Provide the (x, y) coordinate of the cell's center where the given text is located.  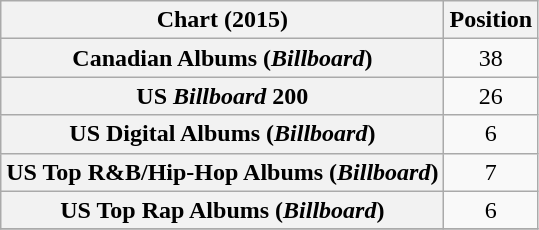
US Top Rap Albums (Billboard) (222, 210)
7 (491, 172)
26 (491, 96)
US Digital Albums (Billboard) (222, 134)
Canadian Albums (Billboard) (222, 58)
38 (491, 58)
US Top R&B/Hip-Hop Albums (Billboard) (222, 172)
US Billboard 200 (222, 96)
Position (491, 20)
Chart (2015) (222, 20)
